Provide the (x, y) coordinate of the cell's center where the given text is located.  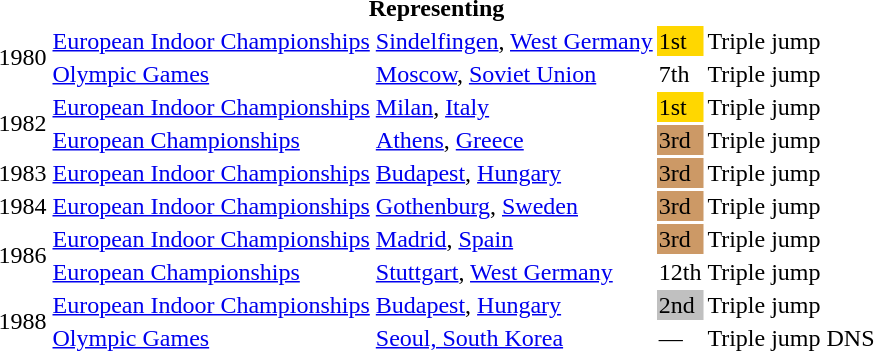
Moscow, Soviet Union (514, 74)
Gothenburg, Sweden (514, 206)
Milan, Italy (514, 107)
7th (680, 74)
Madrid, Spain (514, 239)
Sindelfingen, West Germany (514, 41)
Olympic Games (211, 74)
12th (680, 272)
Athens, Greece (514, 140)
Stuttgart, West Germany (514, 272)
2nd (680, 305)
